Determine the [x, y] coordinate at the center of the cell enclosing the given text.  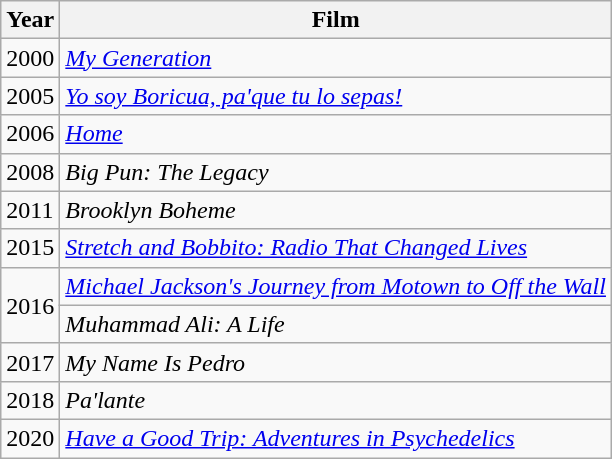
2006 [30, 134]
My Name Is Pedro [336, 362]
Muhammad Ali: A Life [336, 324]
Big Pun: The Legacy [336, 172]
2017 [30, 362]
Yo soy Boricua, pa'que tu lo sepas! [336, 96]
2018 [30, 400]
Michael Jackson's Journey from Motown to Off the Wall [336, 286]
2000 [30, 58]
Have a Good Trip: Adventures in Psychedelics [336, 438]
Brooklyn Boheme [336, 210]
2015 [30, 248]
My Generation [336, 58]
Film [336, 20]
Pa'lante [336, 400]
Year [30, 20]
2008 [30, 172]
Home [336, 134]
2005 [30, 96]
2011 [30, 210]
Stretch and Bobbito: Radio That Changed Lives [336, 248]
2020 [30, 438]
2016 [30, 305]
